Search for the cell housing the specified text and yield its [X, Y] center coordinate. 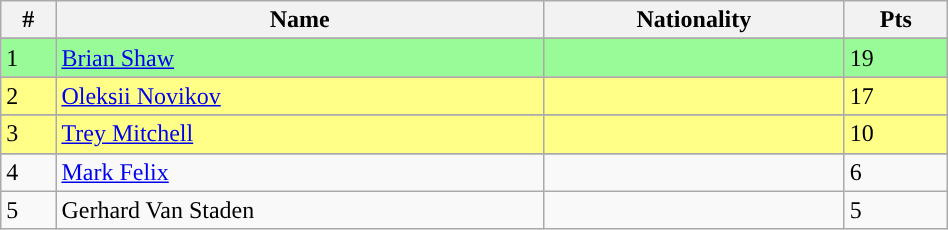
Mark Felix [300, 172]
2 [28, 96]
6 [896, 172]
Name [300, 20]
# [28, 20]
17 [896, 96]
Trey Mitchell [300, 134]
10 [896, 134]
4 [28, 172]
Gerhard Van Staden [300, 210]
19 [896, 58]
Brian Shaw [300, 58]
3 [28, 134]
1 [28, 58]
Nationality [694, 20]
Pts [896, 20]
Oleksii Novikov [300, 96]
